Find where the given text appears and provide that cell's center as (X, Y) coordinate. 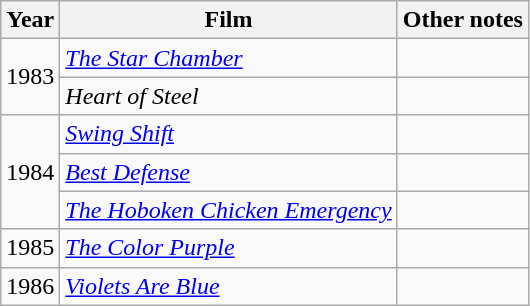
The Color Purple (228, 248)
Film (228, 20)
Other notes (462, 20)
1985 (30, 248)
1986 (30, 286)
Year (30, 20)
Swing Shift (228, 134)
Violets Are Blue (228, 286)
The Star Chamber (228, 58)
1983 (30, 77)
1984 (30, 172)
Best Defense (228, 172)
The Hoboken Chicken Emergency (228, 210)
Heart of Steel (228, 96)
